Return the [x, y] coordinate for the center point of the cell that contains the specified text.  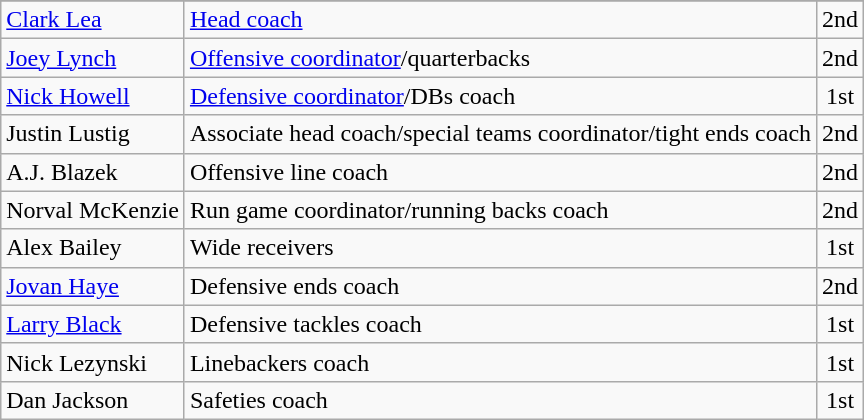
Defensive coordinator/DBs coach [500, 96]
Run game coordinator/running backs coach [500, 210]
Safeties coach [500, 400]
Offensive coordinator/quarterbacks [500, 58]
Nick Lezynski [93, 362]
Joey Lynch [93, 58]
Defensive tackles coach [500, 324]
Wide receivers [500, 248]
Jovan Haye [93, 286]
Larry Black [93, 324]
Offensive line coach [500, 172]
Alex Bailey [93, 248]
Justin Lustig [93, 134]
Nick Howell [93, 96]
A.J. Blazek [93, 172]
Head coach [500, 20]
Norval McKenzie [93, 210]
Clark Lea [93, 20]
Associate head coach/special teams coordinator/tight ends coach [500, 134]
Linebackers coach [500, 362]
Defensive ends coach [500, 286]
Dan Jackson [93, 400]
